Locate the cell with the specified text and output its (x, y) center coordinate. 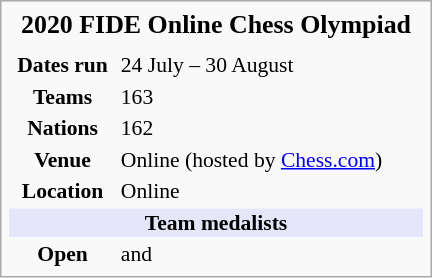
162 (271, 128)
Location (62, 191)
Online (271, 191)
Open (62, 254)
24 July – 30 August (271, 65)
2020 FIDE Online Chess Olympiad (216, 26)
Teams (62, 96)
Nations (62, 128)
Team medalists (216, 222)
Online (hosted by Chess.com) (271, 159)
163 (271, 96)
and (271, 254)
Dates run (62, 65)
Venue (62, 159)
